Pinpoint the cell where the given text exists, returning its [x, y] midpoint coordinate. 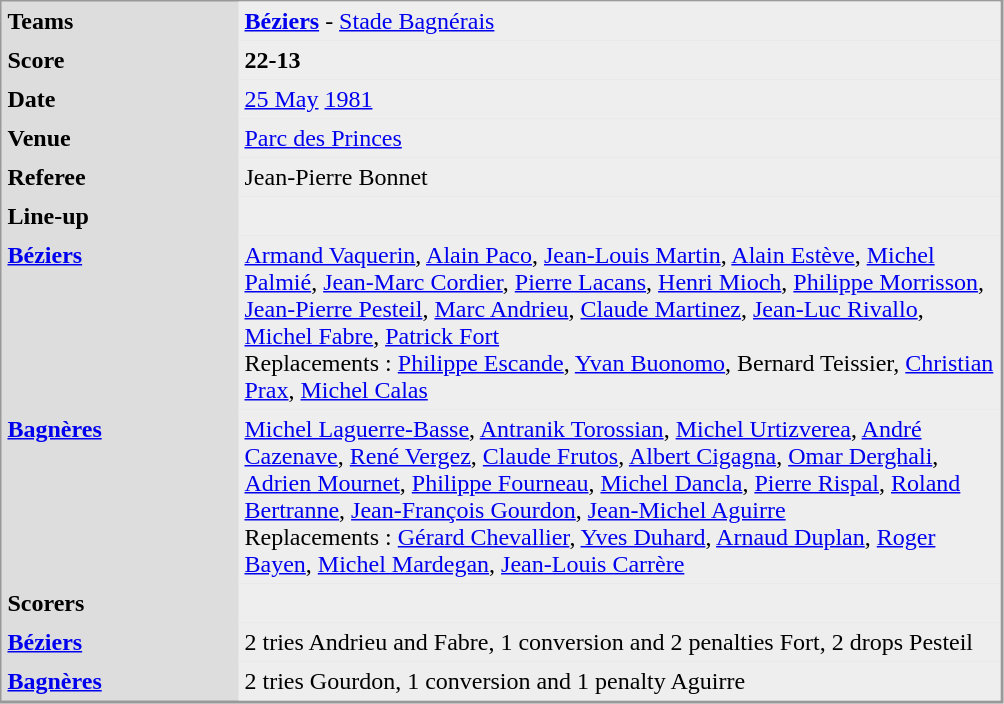
Teams [120, 22]
2 tries Andrieu and Fabre, 1 conversion and 2 penalties Fort, 2 drops Pesteil [619, 642]
Venue [120, 138]
22-13 [619, 60]
Date [120, 100]
Béziers - Stade Bagnérais [619, 22]
Referee [120, 178]
Line-up [120, 216]
2 tries Gourdon, 1 conversion and 1 penalty Aguirre [619, 682]
Parc des Princes [619, 138]
Jean-Pierre Bonnet [619, 178]
Score [120, 60]
Scorers [120, 604]
25 May 1981 [619, 100]
